Locate the cell with the specified text and output its (X, Y) center coordinate. 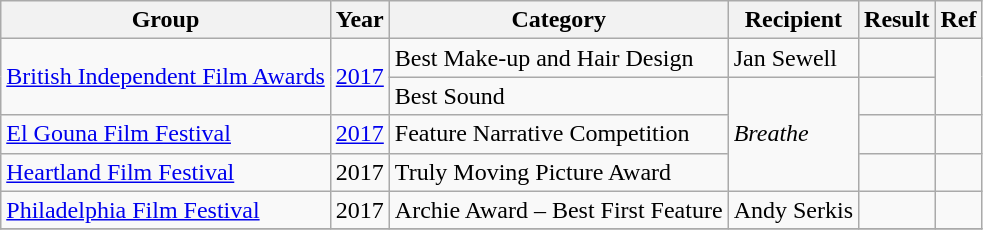
Recipient (793, 20)
Group (166, 20)
El Gouna Film Festival (166, 134)
Archie Award – Best First Feature (558, 210)
British Independent Film Awards (166, 77)
Ref (958, 20)
Category (558, 20)
Result (897, 20)
Jan Sewell (793, 58)
Breathe (793, 134)
Best Sound (558, 96)
Truly Moving Picture Award (558, 172)
Year (360, 20)
Heartland Film Festival (166, 172)
Feature Narrative Competition (558, 134)
Best Make-up and Hair Design (558, 58)
Andy Serkis (793, 210)
Philadelphia Film Festival (166, 210)
